From the cell containing the given text, extract its center point as [x, y] coordinate. 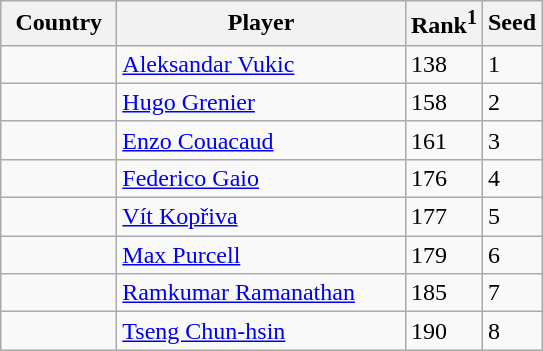
6 [512, 255]
176 [444, 178]
Seed [512, 24]
2 [512, 102]
4 [512, 178]
Ramkumar Ramanathan [262, 293]
179 [444, 255]
Country [59, 24]
185 [444, 293]
161 [444, 140]
Federico Gaio [262, 178]
8 [512, 331]
Player [262, 24]
1 [512, 64]
7 [512, 293]
138 [444, 64]
Aleksandar Vukic [262, 64]
Tseng Chun-hsin [262, 331]
Hugo Grenier [262, 102]
177 [444, 217]
Vít Kopřiva [262, 217]
Rank1 [444, 24]
Enzo Couacaud [262, 140]
Max Purcell [262, 255]
5 [512, 217]
3 [512, 140]
190 [444, 331]
158 [444, 102]
